Detect which cell encompasses the target text, then output its (X, Y) center coordinate. 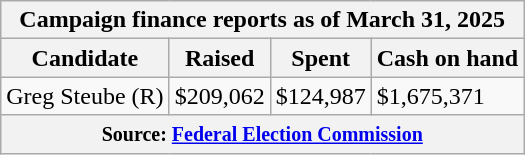
$1,675,371 (447, 96)
Raised (220, 58)
Cash on hand (447, 58)
Spent (320, 58)
$209,062 (220, 96)
Candidate (85, 58)
Campaign finance reports as of March 31, 2025 (262, 20)
Greg Steube (R) (85, 96)
$124,987 (320, 96)
Source: Federal Election Commission (262, 134)
